For the text-containing cell, return its midpoint in (X, Y) coordinate format. 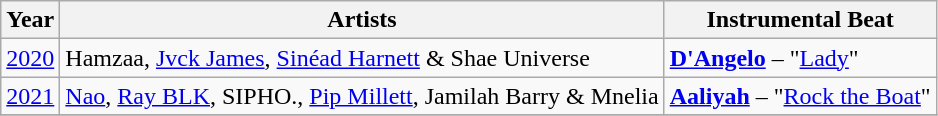
Aaliyah – "Rock the Boat" (800, 96)
Nao, Ray BLK, SIPHO., Pip Millett, Jamilah Barry & Mnelia (362, 96)
Year (30, 20)
Instrumental Beat (800, 20)
Artists (362, 20)
Hamzaa, Jvck James, Sinéad Harnett & Shae Universe (362, 58)
D'Angelo – "Lady" (800, 58)
2020 (30, 58)
2021 (30, 96)
